Scan for the cell matching the given text and deliver its (x, y) coordinate at center. 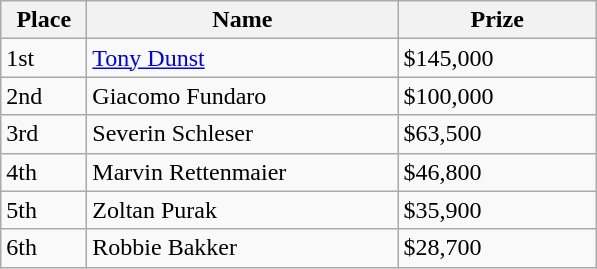
6th (44, 248)
Place (44, 20)
1st (44, 58)
$28,700 (498, 248)
$46,800 (498, 172)
4th (44, 172)
3rd (44, 134)
Tony Dunst (242, 58)
Zoltan Purak (242, 210)
Robbie Bakker (242, 248)
$145,000 (498, 58)
5th (44, 210)
$35,900 (498, 210)
Name (242, 20)
$100,000 (498, 96)
2nd (44, 96)
Marvin Rettenmaier (242, 172)
Giacomo Fundaro (242, 96)
Prize (498, 20)
$63,500 (498, 134)
Severin Schleser (242, 134)
